Provide the (X, Y) coordinate of the cell's center where the given text is located.  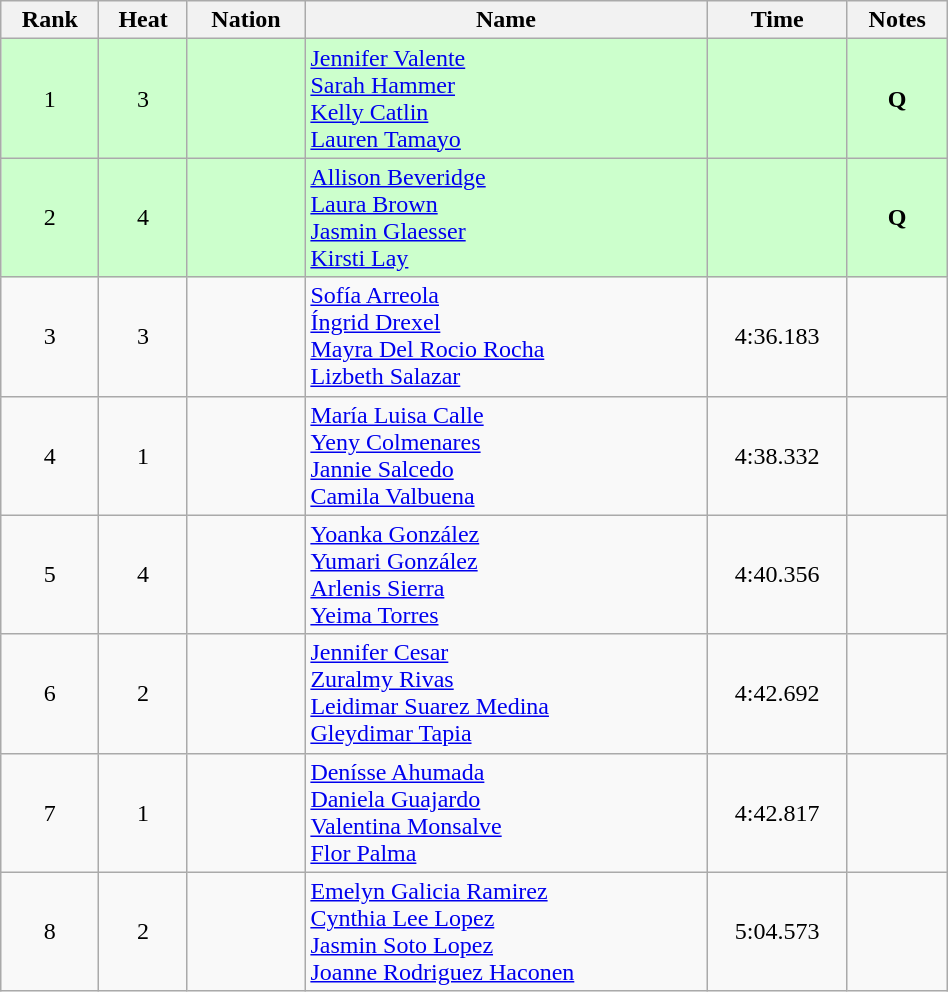
4:38.332 (777, 456)
5:04.573 (777, 932)
Sofía ArreolaÍngrid DrexelMayra Del Rocio RochaLizbeth Salazar (506, 336)
Denísse AhumadaDaniela GuajardoValentina MonsalveFlor Palma (506, 812)
4:42.817 (777, 812)
4:40.356 (777, 574)
5 (50, 574)
4:36.183 (777, 336)
4:42.692 (777, 694)
Jennifer CesarZuralmy RivasLeidimar Suarez MedinaGleydimar Tapia (506, 694)
7 (50, 812)
Nation (246, 20)
Time (777, 20)
Emelyn Galicia RamirezCynthia Lee LopezJasmin Soto LopezJoanne Rodriguez Haconen (506, 932)
Heat (143, 20)
Allison BeveridgeLaura BrownJasmin GlaesserKirsti Lay (506, 218)
Name (506, 20)
María Luisa CalleYeny ColmenaresJannie SalcedoCamila Valbuena (506, 456)
Rank (50, 20)
6 (50, 694)
Yoanka GonzálezYumari GonzálezArlenis SierraYeima Torres (506, 574)
Jennifer ValenteSarah HammerKelly CatlinLauren Tamayo (506, 98)
8 (50, 932)
Notes (897, 20)
